Detect which cell encompasses the target text, then output its [x, y] center coordinate. 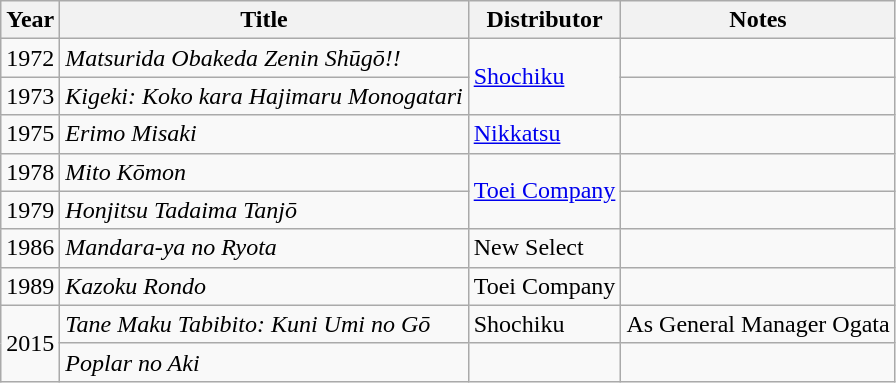
Notes [758, 20]
1975 [30, 134]
Distributor [544, 20]
Year [30, 20]
1979 [30, 210]
Honjitsu Tadaima Tanjō [264, 210]
Kigeki: Koko kara Hajimaru Monogatari [264, 96]
1989 [30, 286]
1972 [30, 58]
Mandara-ya no Ryota [264, 248]
1973 [30, 96]
Erimo Misaki [264, 134]
Nikkatsu [544, 134]
Title [264, 20]
Mito Kōmon [264, 172]
2015 [30, 343]
New Select [544, 248]
Kazoku Rondo [264, 286]
1986 [30, 248]
Matsurida Obakeda Zenin Shūgō!! [264, 58]
Tane Maku Tabibito: Kuni Umi no Gō [264, 324]
Poplar no Aki [264, 362]
As General Manager Ogata [758, 324]
1978 [30, 172]
